Find where the given text appears and provide that cell's center as [x, y] coordinate. 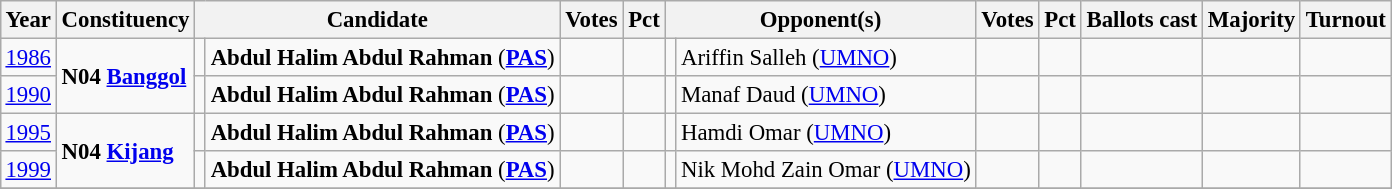
Candidate [378, 20]
1999 [28, 170]
1995 [28, 133]
Majority [1252, 20]
Constituency [125, 20]
N04 Kijang [125, 152]
N04 Banggol [125, 76]
Ariffin Salleh (UMNO) [826, 57]
Year [28, 20]
Turnout [1346, 20]
Opponent(s) [820, 20]
Manaf Daud (UMNO) [826, 95]
1986 [28, 57]
Ballots cast [1142, 20]
Nik Mohd Zain Omar (UMNO) [826, 170]
Hamdi Omar (UMNO) [826, 133]
1990 [28, 95]
